Identify which cell holds the provided text, then report its [X, Y] central coordinate. 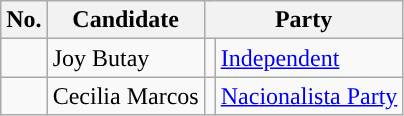
Joy Butay [126, 58]
Party [304, 20]
Candidate [126, 20]
Cecilia Marcos [126, 96]
Nacionalista Party [309, 96]
Independent [309, 58]
No. [24, 20]
